Capture the cell that displays the provided text and extract its (x, y) central coordinate. 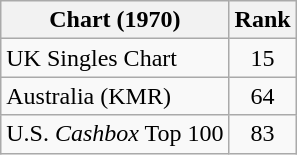
U.S. Cashbox Top 100 (115, 134)
Australia (KMR) (115, 96)
UK Singles Chart (115, 58)
Rank (262, 20)
83 (262, 134)
15 (262, 58)
64 (262, 96)
Chart (1970) (115, 20)
